Find where the given text appears and provide that cell's center as [X, Y] coordinate. 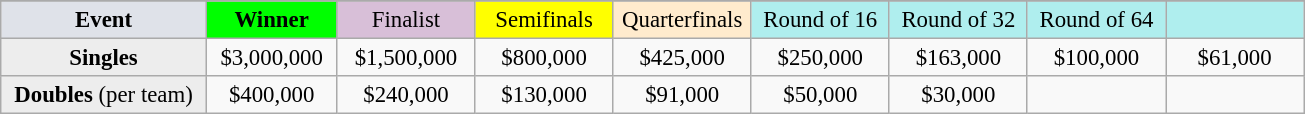
Winner [272, 20]
$30,000 [958, 95]
Semifinals [544, 20]
Event [104, 20]
$1,500,000 [406, 58]
Quarterfinals [682, 20]
$50,000 [820, 95]
Finalist [406, 20]
$3,000,000 [272, 58]
$130,000 [544, 95]
$425,000 [682, 58]
Singles [104, 58]
Round of 32 [958, 20]
Round of 16 [820, 20]
Doubles (per team) [104, 95]
$91,000 [682, 95]
$400,000 [272, 95]
$240,000 [406, 95]
$100,000 [1096, 58]
$800,000 [544, 58]
$163,000 [958, 58]
$250,000 [820, 58]
$61,000 [1235, 58]
Round of 64 [1096, 20]
